From the cell containing the given text, extract its center point as [x, y] coordinate. 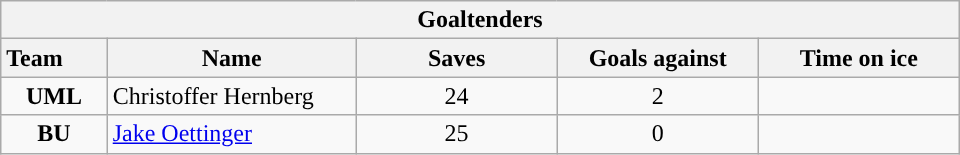
UML [54, 96]
Jake Oettinger [232, 134]
Saves [456, 58]
2 [658, 96]
24 [456, 96]
Time on ice [858, 58]
Goaltenders [480, 20]
BU [54, 134]
25 [456, 134]
0 [658, 134]
Team [54, 58]
Name [232, 58]
Christoffer Hernberg [232, 96]
Goals against [658, 58]
